Extract the [X, Y] coordinate from the center of the cell holding the provided text.  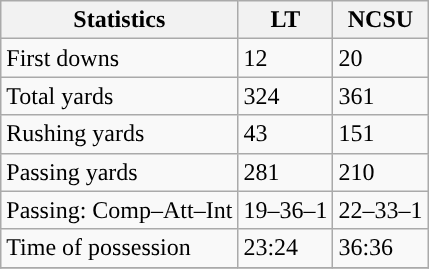
324 [286, 96]
12 [286, 58]
36:36 [380, 248]
Passing yards [120, 172]
NCSU [380, 20]
19–36–1 [286, 210]
43 [286, 134]
23:24 [286, 248]
Statistics [120, 20]
Time of possession [120, 248]
22–33–1 [380, 210]
First downs [120, 58]
361 [380, 96]
Rushing yards [120, 134]
20 [380, 58]
Passing: Comp–Att–Int [120, 210]
Total yards [120, 96]
210 [380, 172]
LT [286, 20]
151 [380, 134]
281 [286, 172]
